Output the (x, y) coordinate of the center of the cell containing the given text.  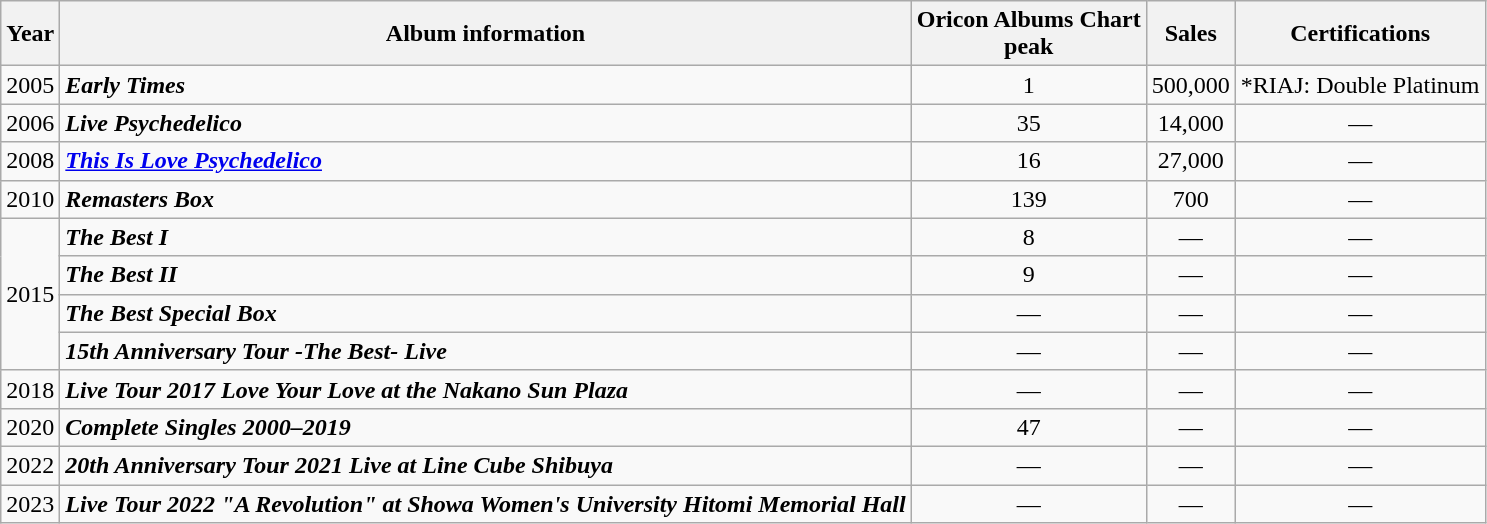
Live Psychedelico (486, 123)
Live Tour 2022 "A Revolution" at Showa Women's University Hitomi Memorial Hall (486, 503)
Sales (1190, 34)
2022 (30, 465)
20th Anniversary Tour 2021 Live at Line Cube Shibuya (486, 465)
2015 (30, 294)
2020 (30, 427)
2005 (30, 85)
The Best I (486, 237)
Early Times (486, 85)
*RIAJ: Double Platinum (1360, 85)
35 (1028, 123)
The Best II (486, 275)
2010 (30, 199)
This Is Love Psychedelico (486, 161)
Remasters Box (486, 199)
The Best Special Box (486, 313)
Album information (486, 34)
Certifications (1360, 34)
Complete Singles 2000–2019 (486, 427)
27,000 (1190, 161)
500,000 (1190, 85)
2006 (30, 123)
1 (1028, 85)
Year (30, 34)
Oricon Albums Chartpeak (1028, 34)
700 (1190, 199)
15th Anniversary Tour -The Best- Live (486, 351)
47 (1028, 427)
139 (1028, 199)
2018 (30, 389)
9 (1028, 275)
16 (1028, 161)
14,000 (1190, 123)
8 (1028, 237)
Live Tour 2017 Love Your Love at the Nakano Sun Plaza (486, 389)
2023 (30, 503)
2008 (30, 161)
